Detect which cell encompasses the target text, then output its [x, y] center coordinate. 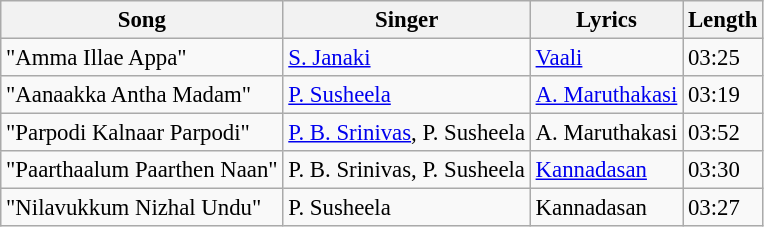
"Amma Illae Appa" [142, 58]
Lyrics [606, 20]
"Parpodi Kalnaar Parpodi" [142, 133]
"Aanaakka Antha Madam" [142, 95]
Length [723, 20]
S. Janaki [406, 58]
03:30 [723, 170]
03:25 [723, 58]
03:19 [723, 95]
"Nilavukkum Nizhal Undu" [142, 208]
Song [142, 20]
Singer [406, 20]
"Paarthaalum Paarthen Naan" [142, 170]
03:52 [723, 133]
Vaali [606, 58]
03:27 [723, 208]
